Scan for the cell matching the given text and deliver its [x, y] coordinate at center. 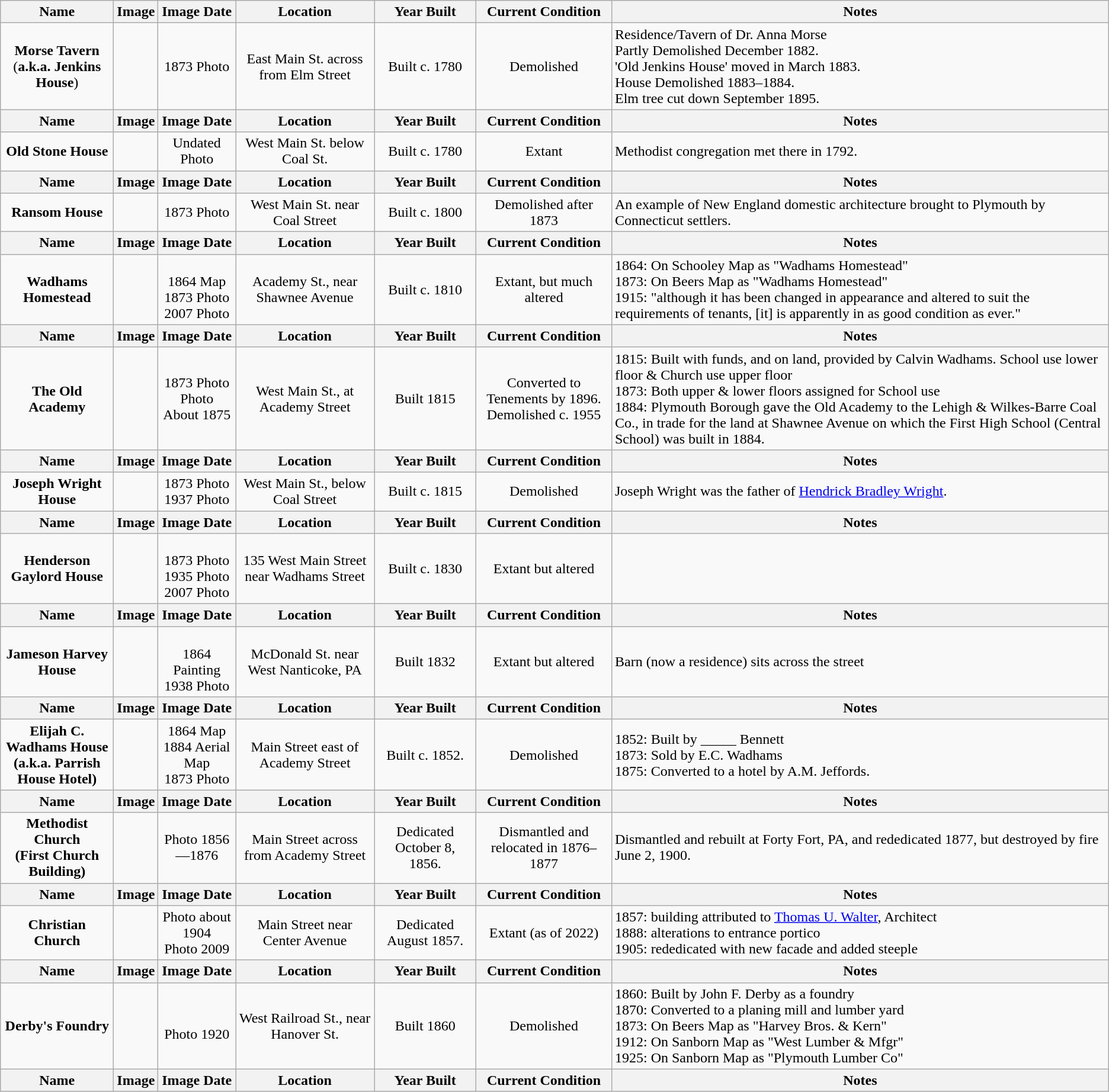
Jameson Harvey House [57, 662]
Ransom House [57, 212]
An example of New England domestic architecture brought to Plymouth by Connecticut settlers. [860, 212]
East Main St. across from Elm Street [305, 66]
Built c. 1810 [425, 289]
Main Street near Center Avenue [305, 933]
Main Street across from Academy Street [305, 848]
Photo about 1904Photo 2009 [197, 933]
Joseph Wright was the father of Hendrick Bradley Wright. [860, 492]
Methodist congregation met there in 1792. [860, 152]
135 West Main Street near Wadhams Street [305, 569]
1873 Photo1937 Photo [197, 492]
Dedicated October 8, 1856. [425, 848]
Built 1832 [425, 662]
1857: building attributed to Thomas U. Walter, Architect1888: alterations to entrance portico1905: rededicated with new facade and added steeple [860, 933]
Undated Photo [197, 152]
Academy St., near Shawnee Avenue [305, 289]
Photo 1920 [197, 1026]
West Main St. below Coal St. [305, 152]
Built c. 1852. [425, 754]
Dedicated August 1857. [425, 933]
Extant [544, 152]
The Old Academy [57, 398]
West Main St., below Coal Street [305, 492]
1873 Photo1935 Photo2007 Photo [197, 569]
Joseph Wright House [57, 492]
Wadhams Homestead [57, 289]
Built 1815 [425, 398]
Methodist Church(First Church Building) [57, 848]
Built c. 1830 [425, 569]
Henderson Gaylord House [57, 569]
Old Stone House [57, 152]
Dismantled and rebuilt at Forty Fort, PA, and rededicated 1877, but destroyed by fire June 2, 1900. [860, 848]
Dismantled and relocated in 1876–1877 [544, 848]
1864 Painting1938 Photo [197, 662]
1852: Built by _____ Bennett1873: Sold by E.C. Wadhams1875: Converted to a hotel by A.M. Jeffords. [860, 754]
West Main St., at Academy Street [305, 398]
West Railroad St., near Hanover St. [305, 1026]
West Main St. near Coal Street [305, 212]
Extant, but much altered [544, 289]
Elijah C. Wadhams House(a.k.a. Parrish House Hotel) [57, 754]
1864 Map1873 Photo2007 Photo [197, 289]
1864 Map1884 Aerial Map1873 Photo [197, 754]
Demolished after 1873 [544, 212]
Barn (now a residence) sits across the street [860, 662]
Converted to Tenements by 1896.Demolished c. 1955 [544, 398]
Built 1860 [425, 1026]
Extant (as of 2022) [544, 933]
Christian Church [57, 933]
Main Street east of Academy Street [305, 754]
1873 PhotoPhoto About 1875 [197, 398]
Photo 1856—1876 [197, 848]
Built c. 1800 [425, 212]
McDonald St. near West Nanticoke, PA [305, 662]
Derby's Foundry [57, 1026]
Morse Tavern(a.k.a. Jenkins House) [57, 66]
Built c. 1815 [425, 492]
